Search for the cell housing the specified text and yield its [x, y] center coordinate. 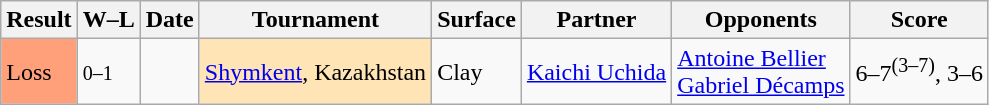
Date [170, 20]
Tournament [315, 20]
6–7(3–7), 3–6 [919, 72]
W–L [108, 20]
Opponents [761, 20]
Surface [477, 20]
Shymkent, Kazakhstan [315, 72]
Antoine Bellier Gabriel Décamps [761, 72]
0–1 [108, 72]
Partner [596, 20]
Kaichi Uchida [596, 72]
Score [919, 20]
Loss [39, 72]
Result [39, 20]
Clay [477, 72]
